Return (x, y) of the center of cell containing provided text 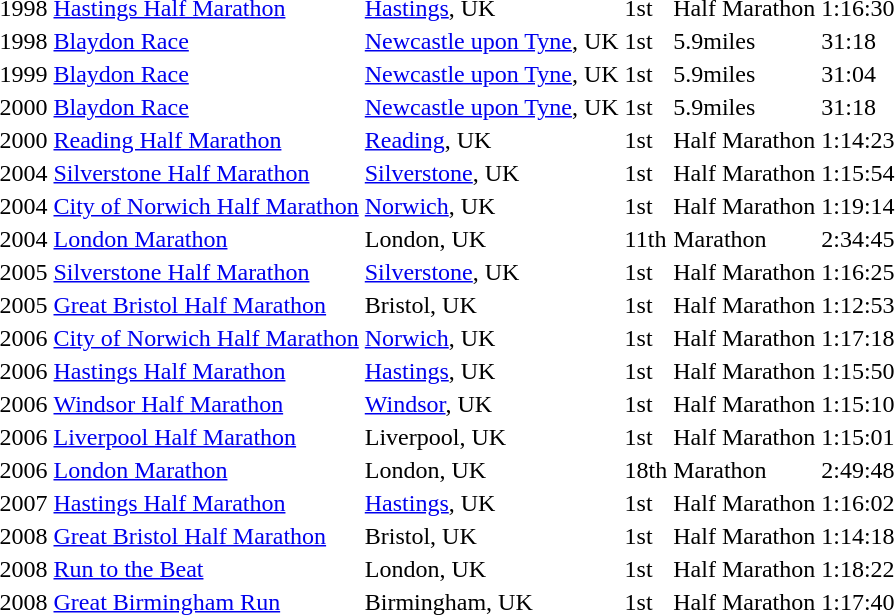
Reading Half Marathon (206, 140)
Liverpool, UK (492, 437)
Windsor Half Marathon (206, 404)
Reading, UK (492, 140)
Liverpool Half Marathon (206, 437)
18th (646, 470)
Windsor, UK (492, 404)
11th (646, 239)
Run to the Beat (206, 569)
